Return the [X, Y] coordinate for the center point of the cell that contains the specified text.  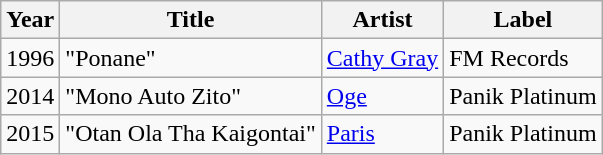
FM Records [523, 58]
Label [523, 20]
1996 [30, 58]
Artist [382, 20]
2014 [30, 96]
Title [190, 20]
Year [30, 20]
"Otan Ola Tha Kaigontai" [190, 134]
"Ponane" [190, 58]
"Mono Auto Zito" [190, 96]
Oge [382, 96]
Paris [382, 134]
2015 [30, 134]
Cathy Gray [382, 58]
